From the cell containing the given text, extract its center point as [X, Y] coordinate. 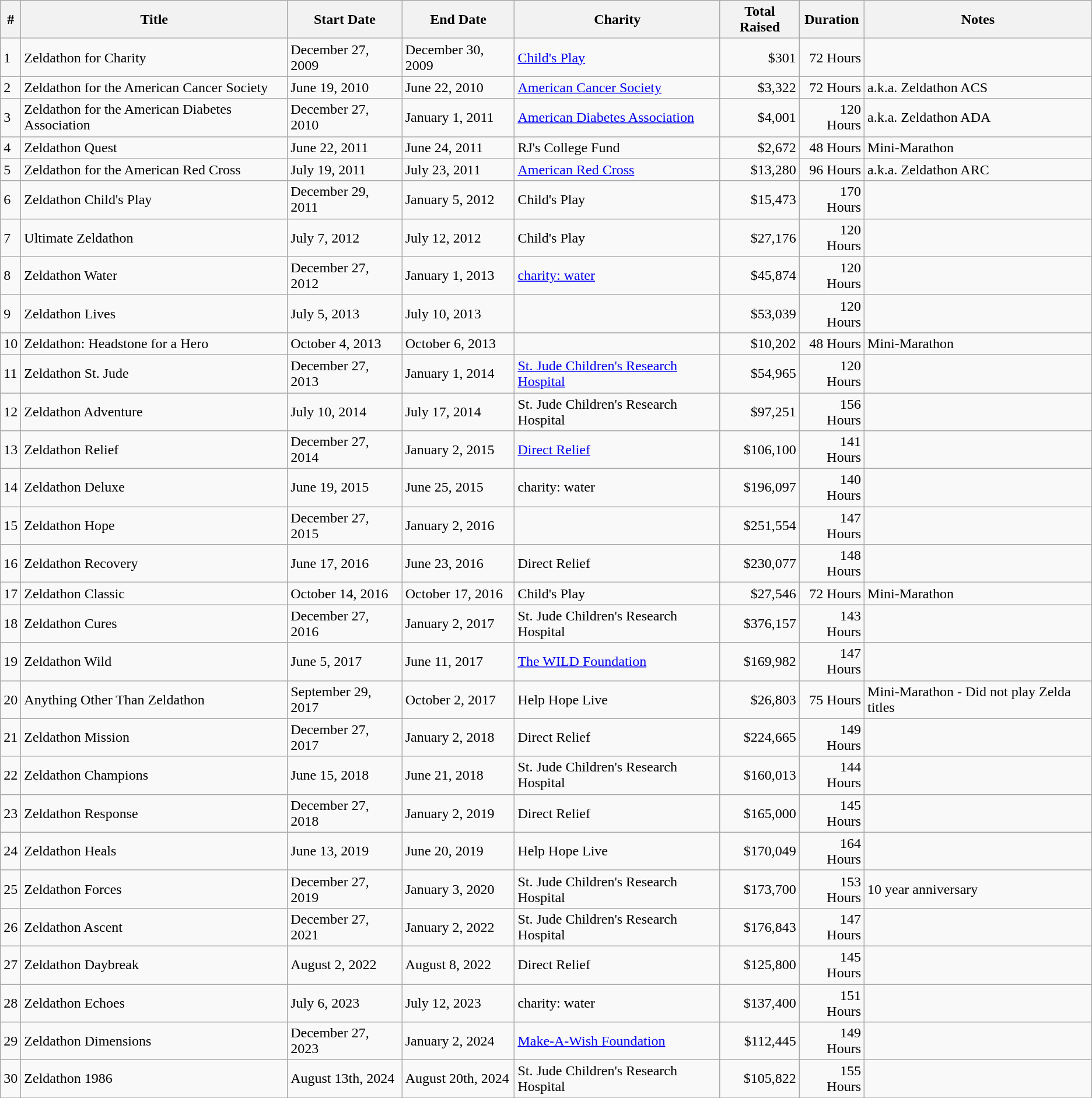
# [10, 20]
3 [10, 118]
American Diabetes Association [617, 118]
Zeldathon Cures [154, 624]
June 13, 2019 [345, 851]
Charity [617, 20]
6 [10, 199]
June 22, 2010 [459, 87]
Zeldathon St. Jude [154, 373]
June 15, 2018 [345, 776]
August 13th, 2024 [345, 1079]
16 [10, 563]
August 2, 2022 [345, 964]
$301 [759, 57]
$105,822 [759, 1079]
December 27, 2013 [345, 373]
22 [10, 776]
October 6, 2013 [459, 343]
144 Hours [832, 776]
$27,176 [759, 238]
96 Hours [832, 170]
Make-A-Wish Foundation [617, 1041]
Zeldathon Recovery [154, 563]
$173,700 [759, 889]
June 23, 2016 [459, 563]
October 2, 2017 [459, 700]
December 27, 2023 [345, 1041]
American Red Cross [617, 170]
Zeldathon Hope [154, 526]
$97,251 [759, 412]
19 [10, 661]
Start Date [345, 20]
Anything Other Than Zeldathon [154, 700]
75 Hours [832, 700]
a.k.a. Zeldathon ARC [978, 170]
Zeldathon Forces [154, 889]
153 Hours [832, 889]
Zeldathon for the American Diabetes Association [154, 118]
June 21, 2018 [459, 776]
December 27, 2016 [345, 624]
October 4, 2013 [345, 343]
Zeldathon Champions [154, 776]
September 29, 2017 [345, 700]
June 5, 2017 [345, 661]
2 [10, 87]
June 24, 2011 [459, 148]
$160,013 [759, 776]
December 27, 2009 [345, 57]
$10,202 [759, 343]
Zeldathon Heals [154, 851]
164 Hours [832, 851]
5 [10, 170]
4 [10, 148]
RJ's College Fund [617, 148]
January 3, 2020 [459, 889]
January 2, 2018 [459, 737]
December 27, 2021 [345, 927]
30 [10, 1079]
155 Hours [832, 1079]
October 17, 2016 [459, 594]
July 12, 2012 [459, 238]
Zeldathon Wild [154, 661]
$224,665 [759, 737]
January 2, 2024 [459, 1041]
$230,077 [759, 563]
Zeldathon for Charity [154, 57]
December 27, 2017 [345, 737]
July 10, 2014 [345, 412]
$13,280 [759, 170]
$53,039 [759, 314]
27 [10, 964]
13 [10, 450]
a.k.a. Zeldathon ADA [978, 118]
25 [10, 889]
Zeldathon Dimensions [154, 1041]
$176,843 [759, 927]
July 7, 2012 [345, 238]
Zeldathon Ascent [154, 927]
143 Hours [832, 624]
28 [10, 1003]
$45,874 [759, 275]
$4,001 [759, 118]
December 27, 2010 [345, 118]
June 11, 2017 [459, 661]
29 [10, 1041]
$26,803 [759, 700]
December 27, 2015 [345, 526]
January 1, 2013 [459, 275]
170 Hours [832, 199]
American Cancer Society [617, 87]
23 [10, 813]
January 2, 2019 [459, 813]
January 2, 2017 [459, 624]
a.k.a. Zeldathon ACS [978, 87]
$196,097 [759, 487]
July 23, 2011 [459, 170]
July 19, 2011 [345, 170]
Title [154, 20]
January 1, 2011 [459, 118]
Notes [978, 20]
156 Hours [832, 412]
8 [10, 275]
17 [10, 594]
26 [10, 927]
14 [10, 487]
August 8, 2022 [459, 964]
January 2, 2016 [459, 526]
18 [10, 624]
January 2, 2022 [459, 927]
$125,800 [759, 964]
$137,400 [759, 1003]
10 year anniversary [978, 889]
December 29, 2011 [345, 199]
Zeldathon Response [154, 813]
Zeldathon Deluxe [154, 487]
24 [10, 851]
151 Hours [832, 1003]
Mini-Marathon - Did not play Zelda titles [978, 700]
Zeldathon Adventure [154, 412]
October 14, 2016 [345, 594]
10 [10, 343]
January 2, 2015 [459, 450]
Zeldathon for the American Red Cross [154, 170]
$251,554 [759, 526]
$170,049 [759, 851]
Zeldathon for the American Cancer Society [154, 87]
Zeldathon Echoes [154, 1003]
Duration [832, 20]
Zeldathon Water [154, 275]
12 [10, 412]
Zeldathon Child's Play [154, 199]
June 25, 2015 [459, 487]
Zeldathon Daybreak [154, 964]
July 5, 2013 [345, 314]
June 19, 2010 [345, 87]
$106,100 [759, 450]
$112,445 [759, 1041]
The WILD Foundation [617, 661]
7 [10, 238]
End Date [459, 20]
Zeldathon Classic [154, 594]
148 Hours [832, 563]
$3,322 [759, 87]
July 10, 2013 [459, 314]
Ultimate Zeldathon [154, 238]
July 12, 2023 [459, 1003]
140 Hours [832, 487]
June 20, 2019 [459, 851]
21 [10, 737]
Total Raised [759, 20]
January 5, 2012 [459, 199]
Zeldathon Lives [154, 314]
Zeldathon: Headstone for a Hero [154, 343]
Zeldathon Relief [154, 450]
$15,473 [759, 199]
December 27, 2019 [345, 889]
$54,965 [759, 373]
December 30, 2009 [459, 57]
Zeldathon Mission [154, 737]
$27,546 [759, 594]
August 20th, 2024 [459, 1079]
June 22, 2011 [345, 148]
9 [10, 314]
$2,672 [759, 148]
$165,000 [759, 813]
December 27, 2014 [345, 450]
141 Hours [832, 450]
July 17, 2014 [459, 412]
December 27, 2018 [345, 813]
$169,982 [759, 661]
December 27, 2012 [345, 275]
January 1, 2014 [459, 373]
Zeldathon Quest [154, 148]
Zeldathon 1986 [154, 1079]
15 [10, 526]
June 19, 2015 [345, 487]
20 [10, 700]
July 6, 2023 [345, 1003]
$376,157 [759, 624]
1 [10, 57]
11 [10, 373]
June 17, 2016 [345, 563]
